Capture the cell that displays the provided text and extract its (X, Y) central coordinate. 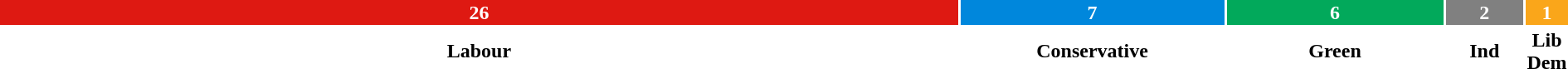
26 (480, 12)
6 (1334, 12)
2 (1485, 12)
1 (1546, 12)
7 (1093, 12)
